Extract the (X, Y) coordinate from the center of the cell holding the provided text.  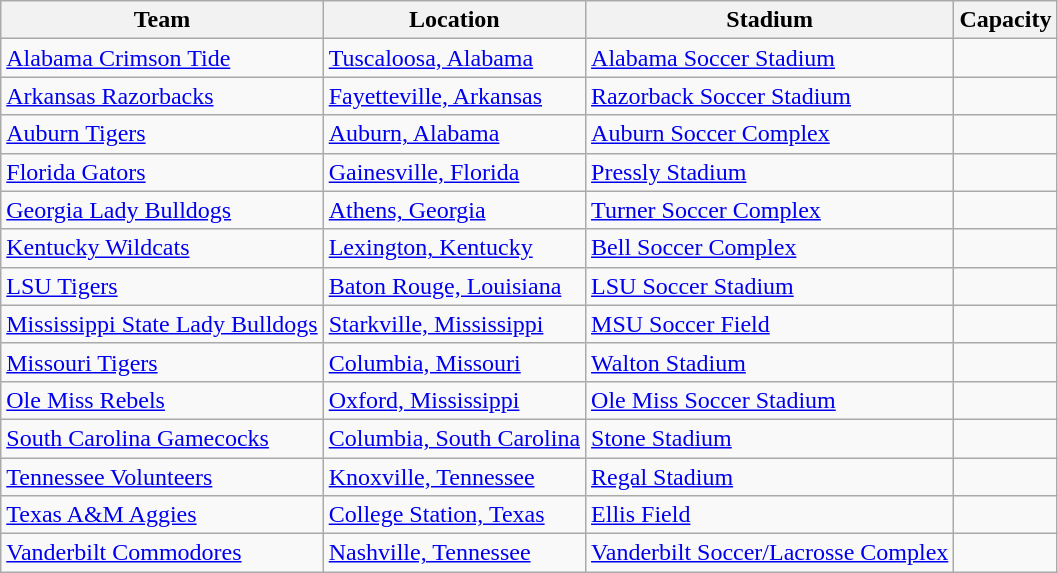
Florida Gators (162, 172)
Lexington, Kentucky (454, 248)
Mississippi State Lady Bulldogs (162, 324)
Vanderbilt Soccer/Lacrosse Complex (770, 553)
LSU Soccer Stadium (770, 286)
Auburn Soccer Complex (770, 134)
LSU Tigers (162, 286)
Tuscaloosa, Alabama (454, 58)
Nashville, Tennessee (454, 553)
Athens, Georgia (454, 210)
Arkansas Razorbacks (162, 96)
Location (454, 20)
Vanderbilt Commodores (162, 553)
Baton Rouge, Louisiana (454, 286)
Team (162, 20)
Stone Stadium (770, 438)
Tennessee Volunteers (162, 477)
Walton Stadium (770, 362)
Razorback Soccer Stadium (770, 96)
Regal Stadium (770, 477)
Missouri Tigers (162, 362)
Alabama Crimson Tide (162, 58)
Gainesville, Florida (454, 172)
Turner Soccer Complex (770, 210)
Columbia, South Carolina (454, 438)
Bell Soccer Complex (770, 248)
South Carolina Gamecocks (162, 438)
Knoxville, Tennessee (454, 477)
Ellis Field (770, 515)
Pressly Stadium (770, 172)
Stadium (770, 20)
Auburn Tigers (162, 134)
Starkville, Mississippi (454, 324)
Georgia Lady Bulldogs (162, 210)
Ole Miss Rebels (162, 400)
Kentucky Wildcats (162, 248)
Fayetteville, Arkansas (454, 96)
MSU Soccer Field (770, 324)
Texas A&M Aggies (162, 515)
Columbia, Missouri (454, 362)
Ole Miss Soccer Stadium (770, 400)
Alabama Soccer Stadium (770, 58)
Capacity (1006, 20)
College Station, Texas (454, 515)
Oxford, Mississippi (454, 400)
Auburn, Alabama (454, 134)
